Return the [x, y] coordinate for the center point of the cell that contains the specified text.  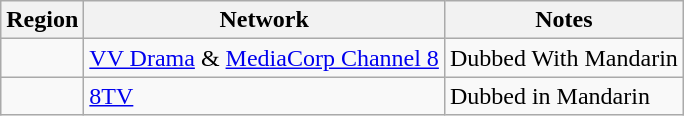
Region [42, 20]
8TV [264, 96]
Dubbed With Mandarin [564, 58]
VV Drama & MediaCorp Channel 8 [264, 58]
Network [264, 20]
Notes [564, 20]
Dubbed in Mandarin [564, 96]
